Scan for the cell matching the given text and deliver its (X, Y) coordinate at center. 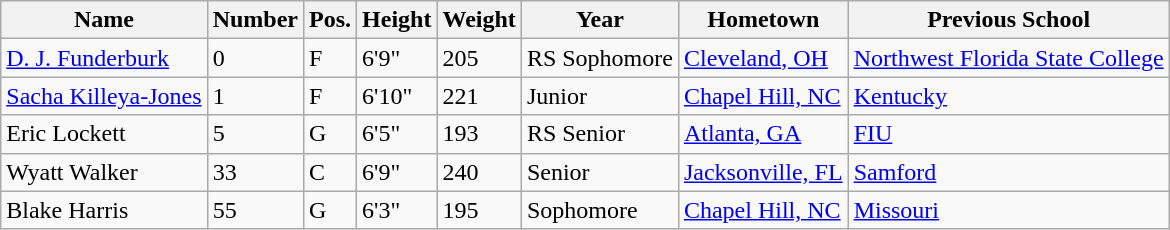
193 (479, 134)
Height (397, 20)
Blake Harris (104, 210)
Northwest Florida State College (1008, 58)
55 (255, 210)
Year (600, 20)
5 (255, 134)
Jacksonville, FL (763, 172)
6'5" (397, 134)
FIU (1008, 134)
205 (479, 58)
Cleveland, OH (763, 58)
Wyatt Walker (104, 172)
Senior (600, 172)
1 (255, 96)
Name (104, 20)
C (330, 172)
Missouri (1008, 210)
221 (479, 96)
Samford (1008, 172)
33 (255, 172)
Weight (479, 20)
Eric Lockett (104, 134)
Junior (600, 96)
240 (479, 172)
Hometown (763, 20)
Pos. (330, 20)
Atlanta, GA (763, 134)
0 (255, 58)
6'3" (397, 210)
D. J. Funderburk (104, 58)
RS Senior (600, 134)
RS Sophomore (600, 58)
Number (255, 20)
Kentucky (1008, 96)
Sacha Killeya-Jones (104, 96)
195 (479, 210)
6'10" (397, 96)
Sophomore (600, 210)
Previous School (1008, 20)
